Identify which cell holds the provided text, then report its [X, Y] central coordinate. 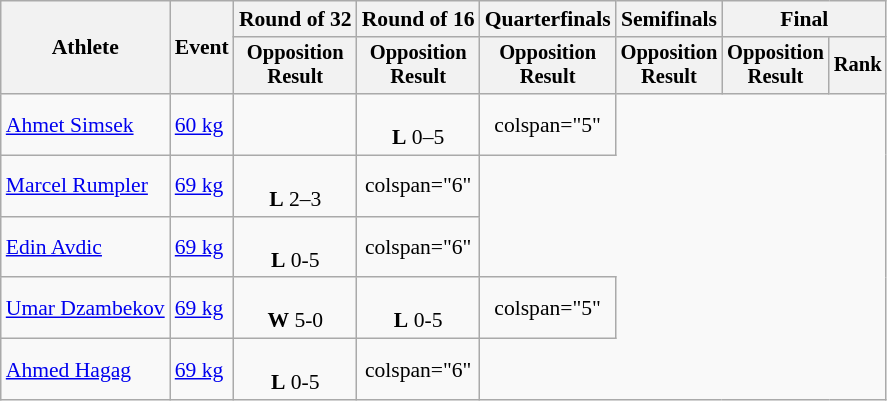
Quarterfinals [548, 19]
60 kg [202, 124]
Event [202, 48]
Round of 16 [418, 19]
Ahmet Simsek [86, 124]
Athlete [86, 48]
Edin Avdic [86, 248]
L 0–5 [418, 124]
Umar Dzambekov [86, 308]
Semifinals [670, 19]
Rank [858, 66]
Marcel Rumpler [86, 186]
Round of 32 [296, 19]
Ahmed Hagag [86, 370]
L 2–3 [296, 186]
W 5-0 [296, 308]
Final [804, 19]
